Identify which cell holds the provided text, then report its [x, y] central coordinate. 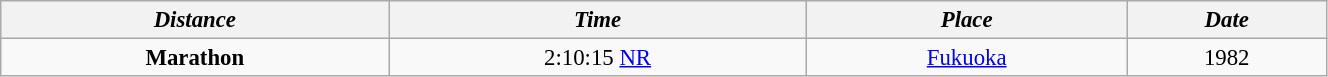
Time [598, 20]
Date [1226, 20]
Fukuoka [966, 58]
1982 [1226, 58]
Marathon [195, 58]
Distance [195, 20]
2:10:15 NR [598, 58]
Place [966, 20]
